Return the (X, Y) coordinate for the center point of the cell that contains the specified text.  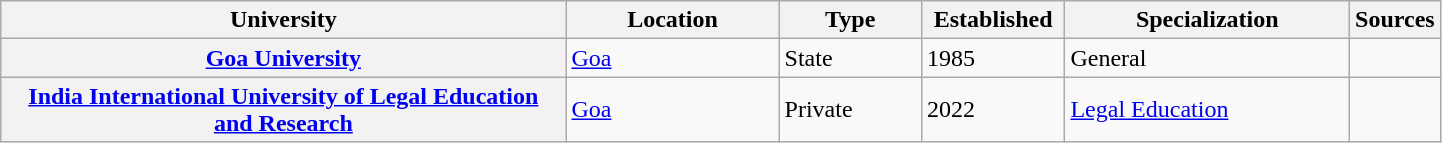
General (1208, 58)
2022 (993, 110)
Goa University (284, 58)
Location (672, 20)
Established (993, 20)
Private (850, 110)
India International University of Legal Education and Research (284, 110)
Specialization (1208, 20)
Legal Education (1208, 110)
University (284, 20)
State (850, 58)
Type (850, 20)
1985 (993, 58)
Sources (1396, 20)
